Capture the cell that displays the provided text and extract its (X, Y) central coordinate. 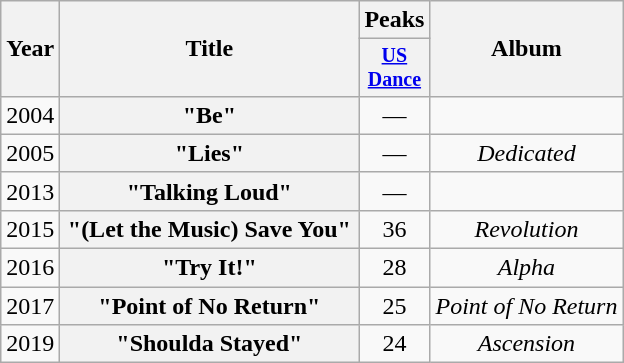
"Try It!" (210, 268)
2015 (30, 229)
USDance (394, 68)
"Talking Loud" (210, 191)
"Point of No Return" (210, 306)
Title (210, 49)
Revolution (526, 229)
28 (394, 268)
36 (394, 229)
2005 (30, 153)
24 (394, 344)
Year (30, 49)
"Shoulda Stayed" (210, 344)
2016 (30, 268)
2013 (30, 191)
"Lies" (210, 153)
25 (394, 306)
Peaks (394, 20)
2017 (30, 306)
Ascension (526, 344)
Alpha (526, 268)
"(Let the Music) Save You" (210, 229)
Album (526, 49)
Dedicated (526, 153)
2019 (30, 344)
Point of No Return (526, 306)
2004 (30, 115)
"Be" (210, 115)
